Return the [x, y] coordinate for the center point of the cell that contains the specified text.  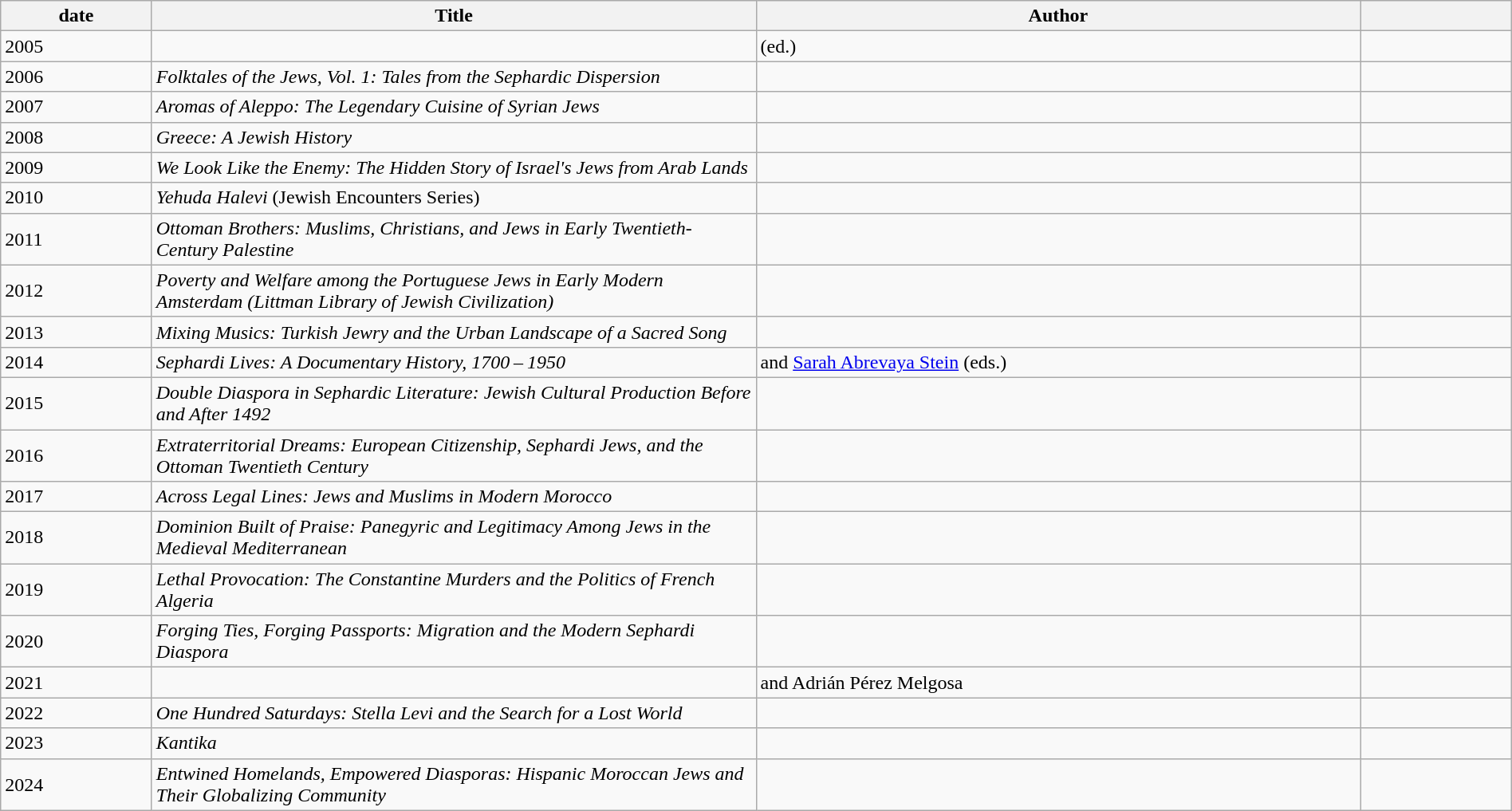
Across Legal Lines: Jews and Muslims in Modern Morocco [454, 497]
Kantika [454, 743]
2012 [77, 290]
2007 [77, 107]
Aromas of Aleppo: The Legendary Cuisine of Syrian Jews [454, 107]
2023 [77, 743]
2005 [77, 46]
2006 [77, 77]
Double Diaspora in Sephardic Literature: Jewish Cultural Production Before and After 1492 [454, 404]
Dominion Built of Praise: Panegyric and Legitimacy Among Jews in the Medieval Mediterranean [454, 537]
2020 [77, 641]
2014 [77, 362]
2015 [77, 404]
Lethal Provocation: The Constantine Murders and the Politics of French Algeria [454, 590]
(ed.) [1058, 46]
date [77, 16]
2008 [77, 137]
and Sarah Abrevaya Stein (eds.) [1058, 362]
2022 [77, 713]
We Look Like the Enemy: The Hidden Story of Israel's Jews from Arab Lands [454, 167]
2017 [77, 497]
One Hundred Saturdays: Stella Levi and the Search for a Lost World [454, 713]
2019 [77, 590]
Greece: A Jewish History [454, 137]
Sephardi Lives: A Documentary History, 1700 – 1950 [454, 362]
2013 [77, 332]
Forging Ties, Forging Passports: Migration and the Modern Sephardi Diaspora [454, 641]
Entwined Homelands, Empowered Diasporas: Hispanic Moroccan Jews and Their Globalizing Community [454, 785]
2018 [77, 537]
Extraterritorial Dreams: European Citizenship, Sephardi Jews, and the Ottoman Twentieth Century [454, 455]
2010 [77, 198]
2021 [77, 683]
2016 [77, 455]
2011 [77, 239]
and Adrián Pérez Melgosa [1058, 683]
Ottoman Brothers: Muslims, Christians, and Jews in Early Twentieth-Century Palestine [454, 239]
Mixing Musics: Turkish Jewry and the Urban Landscape of a Sacred Song [454, 332]
Author [1058, 16]
Title [454, 16]
Poverty and Welfare among the Portuguese Jews in Early Modern Amsterdam (Littman Library of Jewish Civilization) [454, 290]
2009 [77, 167]
Folktales of the Jews, Vol. 1: Tales from the Sephardic Dispersion [454, 77]
Yehuda Halevi (Jewish Encounters Series) [454, 198]
2024 [77, 785]
